From the cell containing the given text, extract its center point as (X, Y) coordinate. 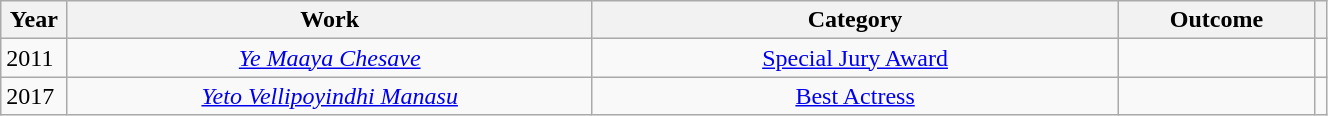
Work (330, 20)
Outcome (1217, 20)
Year (34, 20)
Best Actress (854, 96)
Category (854, 20)
Special Jury Award (854, 58)
2017 (34, 96)
Ye Maaya Chesave (330, 58)
2011 (34, 58)
Yeto Vellipoyindhi Manasu (330, 96)
